Search for the cell housing the specified text and yield its [x, y] center coordinate. 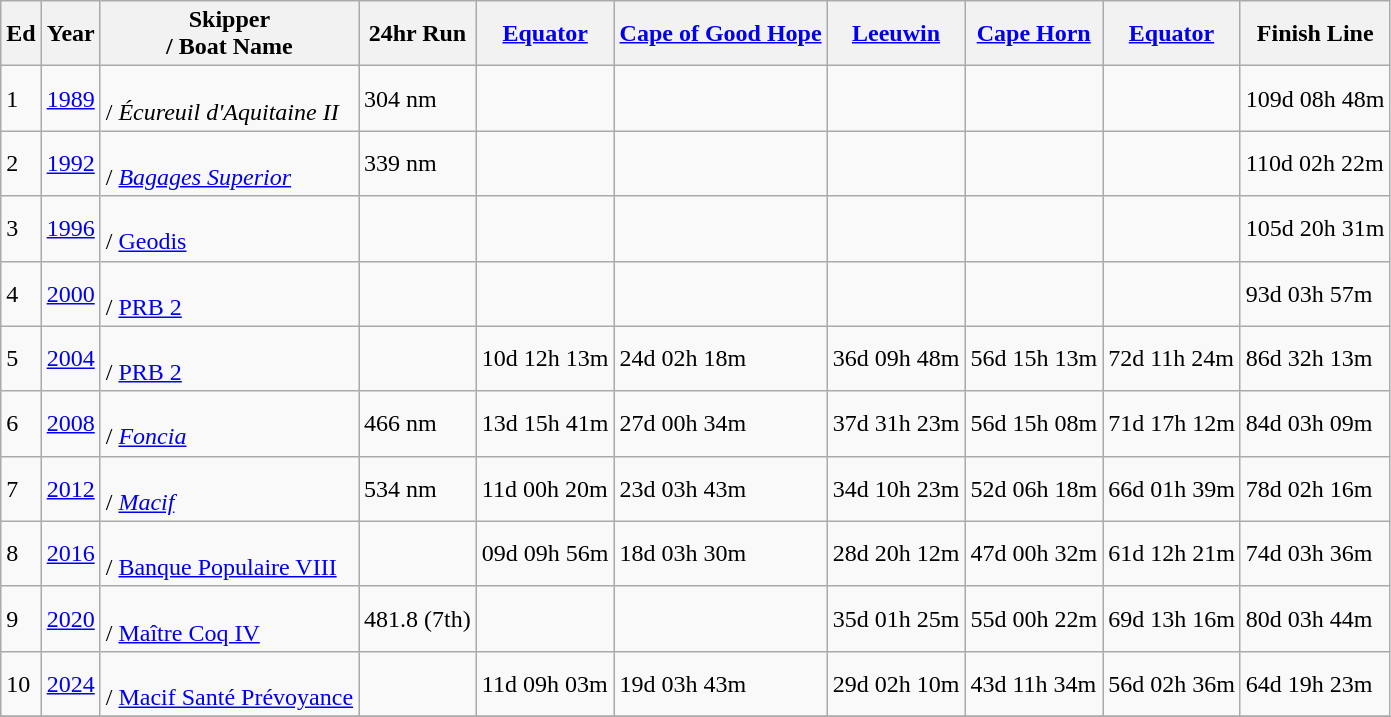
11d 00h 20m [545, 488]
/ Banque Populaire VIII [229, 554]
84d 03h 09m [1315, 424]
304 nm [418, 98]
Ed [21, 34]
1992 [70, 164]
2020 [70, 618]
109d 08h 48m [1315, 98]
18d 03h 30m [720, 554]
56d 15h 13m [1034, 358]
1989 [70, 98]
Year [70, 34]
36d 09h 48m [896, 358]
534 nm [418, 488]
19d 03h 43m [720, 684]
7 [21, 488]
2004 [70, 358]
/ Geodis [229, 228]
2008 [70, 424]
56d 15h 08m [1034, 424]
/ Foncia [229, 424]
Cape of Good Hope [720, 34]
2000 [70, 294]
5 [21, 358]
110d 02h 22m [1315, 164]
66d 01h 39m [1172, 488]
1 [21, 98]
3 [21, 228]
24d 02h 18m [720, 358]
481.8 (7th) [418, 618]
24hr Run [418, 34]
6 [21, 424]
27d 00h 34m [720, 424]
/ Écureuil d'Aquitaine II [229, 98]
69d 13h 16m [1172, 618]
Skipper / Boat Name [229, 34]
/ Maître Coq IV [229, 618]
55d 00h 22m [1034, 618]
/ Macif Santé Prévoyance [229, 684]
1996 [70, 228]
56d 02h 36m [1172, 684]
4 [21, 294]
86d 32h 13m [1315, 358]
29d 02h 10m [896, 684]
Finish Line [1315, 34]
37d 31h 23m [896, 424]
35d 01h 25m [896, 618]
43d 11h 34m [1034, 684]
47d 00h 32m [1034, 554]
23d 03h 43m [720, 488]
78d 02h 16m [1315, 488]
339 nm [418, 164]
466 nm [418, 424]
Cape Horn [1034, 34]
10d 12h 13m [545, 358]
74d 03h 36m [1315, 554]
/ Bagages Superior [229, 164]
9 [21, 618]
8 [21, 554]
/ Macif [229, 488]
2012 [70, 488]
10 [21, 684]
2024 [70, 684]
28d 20h 12m [896, 554]
71d 17h 12m [1172, 424]
11d 09h 03m [545, 684]
61d 12h 21m [1172, 554]
72d 11h 24m [1172, 358]
09d 09h 56m [545, 554]
105d 20h 31m [1315, 228]
52d 06h 18m [1034, 488]
93d 03h 57m [1315, 294]
80d 03h 44m [1315, 618]
13d 15h 41m [545, 424]
2016 [70, 554]
34d 10h 23m [896, 488]
2 [21, 164]
64d 19h 23m [1315, 684]
Leeuwin [896, 34]
